For the text-containing cell, return its midpoint in [x, y] coordinate format. 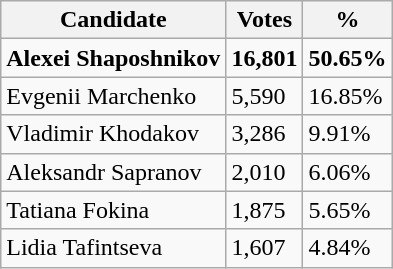
16,801 [264, 58]
Lidia Tafintseva [114, 248]
1,607 [264, 248]
Aleksandr Sapranov [114, 172]
5,590 [264, 96]
3,286 [264, 134]
50.65% [348, 58]
4.84% [348, 248]
6.06% [348, 172]
9.91% [348, 134]
16.85% [348, 96]
Votes [264, 20]
2,010 [264, 172]
Candidate [114, 20]
Evgenii Marchenko [114, 96]
Alexei Shaposhnikov [114, 58]
% [348, 20]
5.65% [348, 210]
Vladimir Khodakov [114, 134]
Tatiana Fokina [114, 210]
1,875 [264, 210]
